Provide the (X, Y) coordinate of the cell's center where the given text is located.  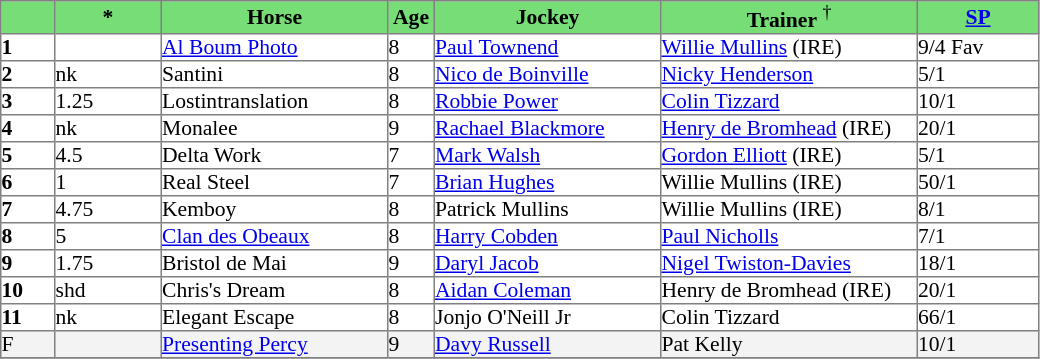
2 (28, 74)
3 (28, 100)
6 (28, 182)
Mark Walsh (547, 154)
SP (978, 18)
Clan des Obeaux (274, 236)
10 (28, 290)
Santini (274, 74)
Nicky Henderson (789, 74)
Real Steel (274, 182)
Daryl Jacob (547, 262)
Al Boum Photo (274, 46)
1.75 (108, 262)
F (28, 344)
Paul Townend (547, 46)
Nigel Twiston-Davies (789, 262)
Rachael Blackmore (547, 128)
Monalee (274, 128)
4.5 (108, 154)
Age (411, 18)
Kemboy (274, 208)
Jockey (547, 18)
Gordon Elliott (IRE) (789, 154)
66/1 (978, 316)
Elegant Escape (274, 316)
Pat Kelly (789, 344)
18/1 (978, 262)
Harry Cobden (547, 236)
Robbie Power (547, 100)
11 (28, 316)
Aidan Coleman (547, 290)
Lostintranslation (274, 100)
* (108, 18)
Brian Hughes (547, 182)
7/1 (978, 236)
4.75 (108, 208)
9/4 Fav (978, 46)
Delta Work (274, 154)
4 (28, 128)
Paul Nicholls (789, 236)
Trainer † (789, 18)
Chris's Dream (274, 290)
Davy Russell (547, 344)
8/1 (978, 208)
shd (108, 290)
Presenting Percy (274, 344)
Jonjo O'Neill Jr (547, 316)
Horse (274, 18)
Bristol de Mai (274, 262)
Nico de Boinville (547, 74)
1.25 (108, 100)
Patrick Mullins (547, 208)
50/1 (978, 182)
